Identify which cell holds the provided text, then report its [X, Y] central coordinate. 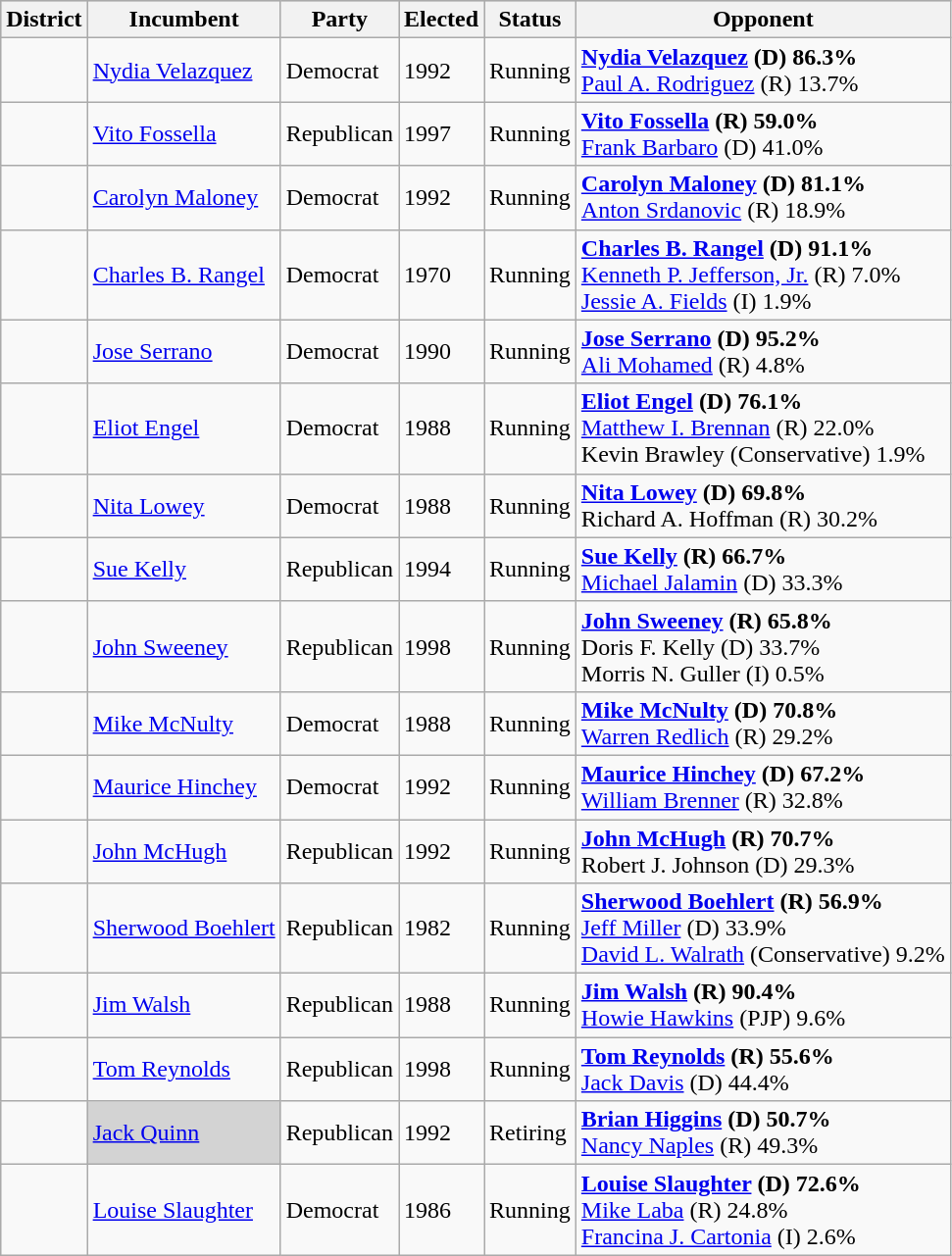
Tom Reynolds (R) 55.6%Jack Davis (D) 44.4% [763, 1069]
Mike McNulty (D) 70.8%Warren Redlich (R) 29.2% [763, 724]
Tom Reynolds [184, 1069]
Maurice Hinchey (D) 67.2%William Brenner (R) 32.8% [763, 786]
Sue Kelly (R) 66.7%Michael Jalamin (D) 33.3% [763, 569]
Sherwood Boehlert (R) 56.9%Jeff Miller (D) 33.9%David L. Walrath (Conservative) 9.2% [763, 929]
Carolyn Maloney [184, 198]
John Sweeney (R) 65.8%Doris F. Kelly (D) 33.7%Morris N. Guller (I) 0.5% [763, 646]
Jim Walsh (R) 90.4%Howie Hawkins (PJP) 9.6% [763, 1006]
Nita Lowey [184, 506]
Jim Walsh [184, 1006]
Retiring [530, 1133]
Jose Serrano [184, 351]
Opponent [763, 20]
Louise Slaughter (D) 72.6%Mike Laba (R) 24.8%Francina J. Cartonia (I) 2.6% [763, 1210]
Elected [441, 20]
Nita Lowey (D) 69.8%Richard A. Hoffman (R) 30.2% [763, 506]
John Sweeney [184, 646]
Carolyn Maloney (D) 81.1%Anton Srdanovic (R) 18.9% [763, 198]
Status [530, 20]
Nydia Velazquez (D) 86.3%Paul A. Rodriguez (R) 13.7% [763, 71]
Brian Higgins (D) 50.7%Nancy Naples (R) 49.3% [763, 1133]
Nydia Velazquez [184, 71]
1970 [441, 275]
Charles B. Rangel (D) 91.1%Kenneth P. Jefferson, Jr. (R) 7.0%Jessie A. Fields (I) 1.9% [763, 275]
Party [339, 20]
District [44, 20]
1997 [441, 133]
Sherwood Boehlert [184, 929]
Jose Serrano (D) 95.2%Ali Mohamed (R) 4.8% [763, 351]
1990 [441, 351]
Incumbent [184, 20]
1994 [441, 569]
Eliot Engel [184, 428]
Sue Kelly [184, 569]
Vito Fossella (R) 59.0%Frank Barbaro (D) 41.0% [763, 133]
Louise Slaughter [184, 1210]
1986 [441, 1210]
Vito Fossella [184, 133]
Maurice Hinchey [184, 786]
John McHugh (R) 70.7%Robert J. Johnson (D) 29.3% [763, 851]
John McHugh [184, 851]
Mike McNulty [184, 724]
Eliot Engel (D) 76.1%Matthew I. Brennan (R) 22.0%Kevin Brawley (Conservative) 1.9% [763, 428]
1982 [441, 929]
Charles B. Rangel [184, 275]
Jack Quinn [184, 1133]
